Scan for the cell matching the given text and deliver its (X, Y) coordinate at center. 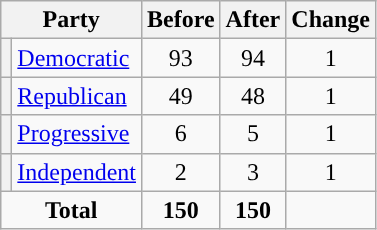
Democratic (77, 58)
Progressive (77, 134)
49 (180, 96)
Total (72, 210)
93 (180, 58)
After (253, 20)
3 (253, 172)
94 (253, 58)
Party (72, 20)
5 (253, 134)
Republican (77, 96)
2 (180, 172)
Independent (77, 172)
48 (253, 96)
6 (180, 134)
Change (331, 20)
Before (180, 20)
